Capture the cell that displays the provided text and extract its (X, Y) central coordinate. 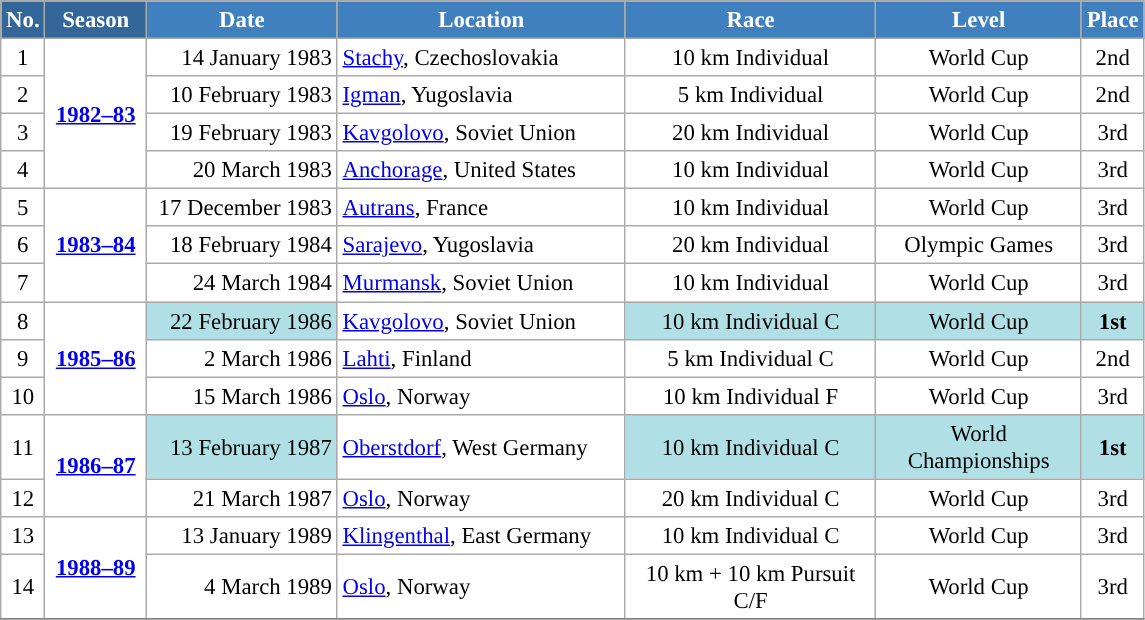
10 February 1983 (242, 95)
1988–89 (96, 568)
11 (23, 446)
9 (23, 358)
Lahti, Finland (481, 358)
1985–86 (96, 358)
Olympic Games (979, 245)
Oberstdorf, West Germany (481, 446)
12 (23, 498)
Level (979, 20)
21 March 1987 (242, 498)
18 February 1984 (242, 245)
13 January 1989 (242, 536)
10 km + 10 km Pursuit C/F (750, 586)
4 March 1989 (242, 586)
22 February 1986 (242, 321)
Location (481, 20)
7 (23, 283)
2 (23, 95)
19 February 1983 (242, 133)
2 March 1986 (242, 358)
15 March 1986 (242, 396)
4 (23, 170)
14 (23, 586)
5 km Individual (750, 95)
Date (242, 20)
24 March 1984 (242, 283)
1986–87 (96, 465)
14 January 1983 (242, 58)
17 December 1983 (242, 208)
World Championships (979, 446)
Place (1112, 20)
20 March 1983 (242, 170)
Sarajevo, Yugoslavia (481, 245)
Igman, Yugoslavia (481, 95)
1 (23, 58)
Race (750, 20)
Season (96, 20)
10 (23, 396)
10 km Individual F (750, 396)
5 km Individual C (750, 358)
No. (23, 20)
13 (23, 536)
20 km Individual C (750, 498)
1983–84 (96, 246)
Murmansk, Soviet Union (481, 283)
Autrans, France (481, 208)
Anchorage, United States (481, 170)
8 (23, 321)
1982–83 (96, 114)
Klingenthal, East Germany (481, 536)
6 (23, 245)
5 (23, 208)
Stachy, Czechoslovakia (481, 58)
13 February 1987 (242, 446)
3 (23, 133)
